Find where the given text appears and provide that cell's center as (X, Y) coordinate. 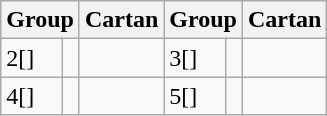
2[] (32, 58)
3[] (194, 58)
4[] (32, 96)
5[] (194, 96)
